Search for the cell housing the specified text and yield its [X, Y] center coordinate. 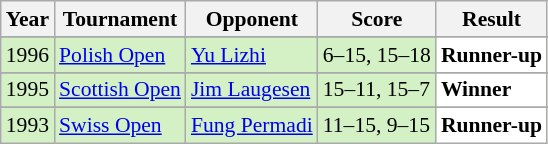
1993 [28, 126]
Jim Laugesen [252, 90]
11–15, 9–15 [377, 126]
1995 [28, 90]
6–15, 15–18 [377, 55]
Fung Permadi [252, 126]
15–11, 15–7 [377, 90]
1996 [28, 55]
Winner [492, 90]
Swiss Open [120, 126]
Scottish Open [120, 90]
Opponent [252, 19]
Year [28, 19]
Result [492, 19]
Polish Open [120, 55]
Tournament [120, 19]
Score [377, 19]
Yu Lizhi [252, 55]
